Pinpoint the cell where the given text exists, returning its [X, Y] midpoint coordinate. 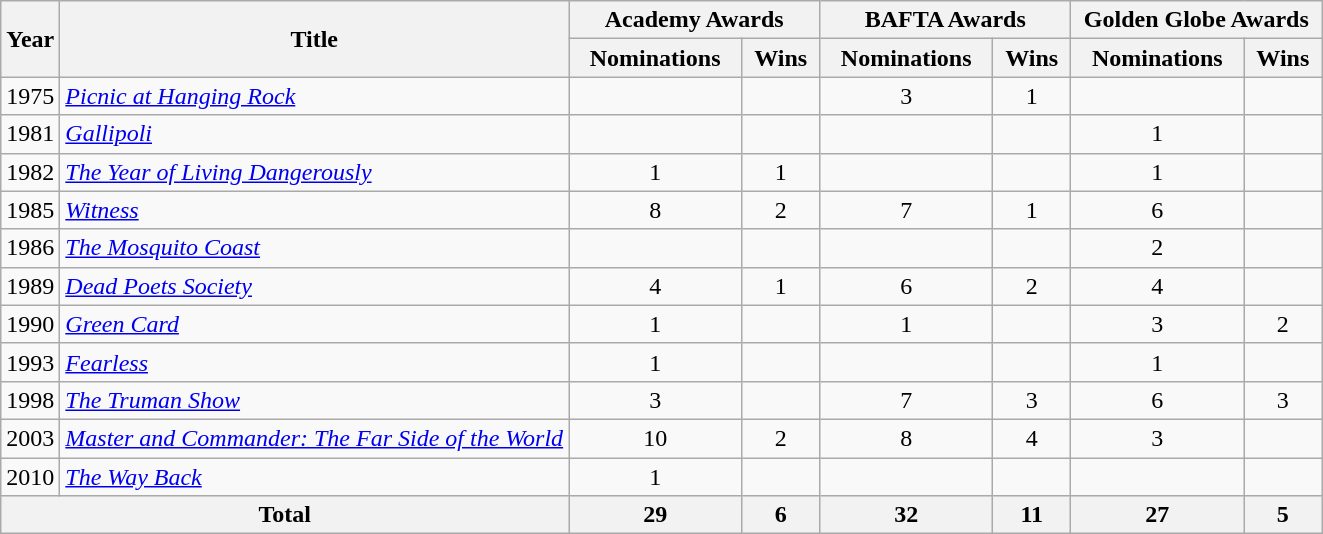
5 [1283, 515]
Picnic at Hanging Rock [314, 96]
1985 [30, 210]
Title [314, 39]
Golden Globe Awards [1196, 20]
1986 [30, 248]
Witness [314, 210]
Green Card [314, 324]
27 [1158, 515]
Year [30, 39]
1993 [30, 362]
1998 [30, 400]
BAFTA Awards [946, 20]
The Truman Show [314, 400]
Total [285, 515]
The Mosquito Coast [314, 248]
32 [906, 515]
The Year of Living Dangerously [314, 172]
10 [656, 438]
Master and Commander: The Far Side of the World [314, 438]
1990 [30, 324]
2010 [30, 477]
Gallipoli [314, 134]
1982 [30, 172]
Academy Awards [694, 20]
Fearless [314, 362]
29 [656, 515]
1989 [30, 286]
11 [1032, 515]
1975 [30, 96]
The Way Back [314, 477]
Dead Poets Society [314, 286]
2003 [30, 438]
1981 [30, 134]
